Return the (x, y) coordinate for the center point of the cell that contains the specified text.  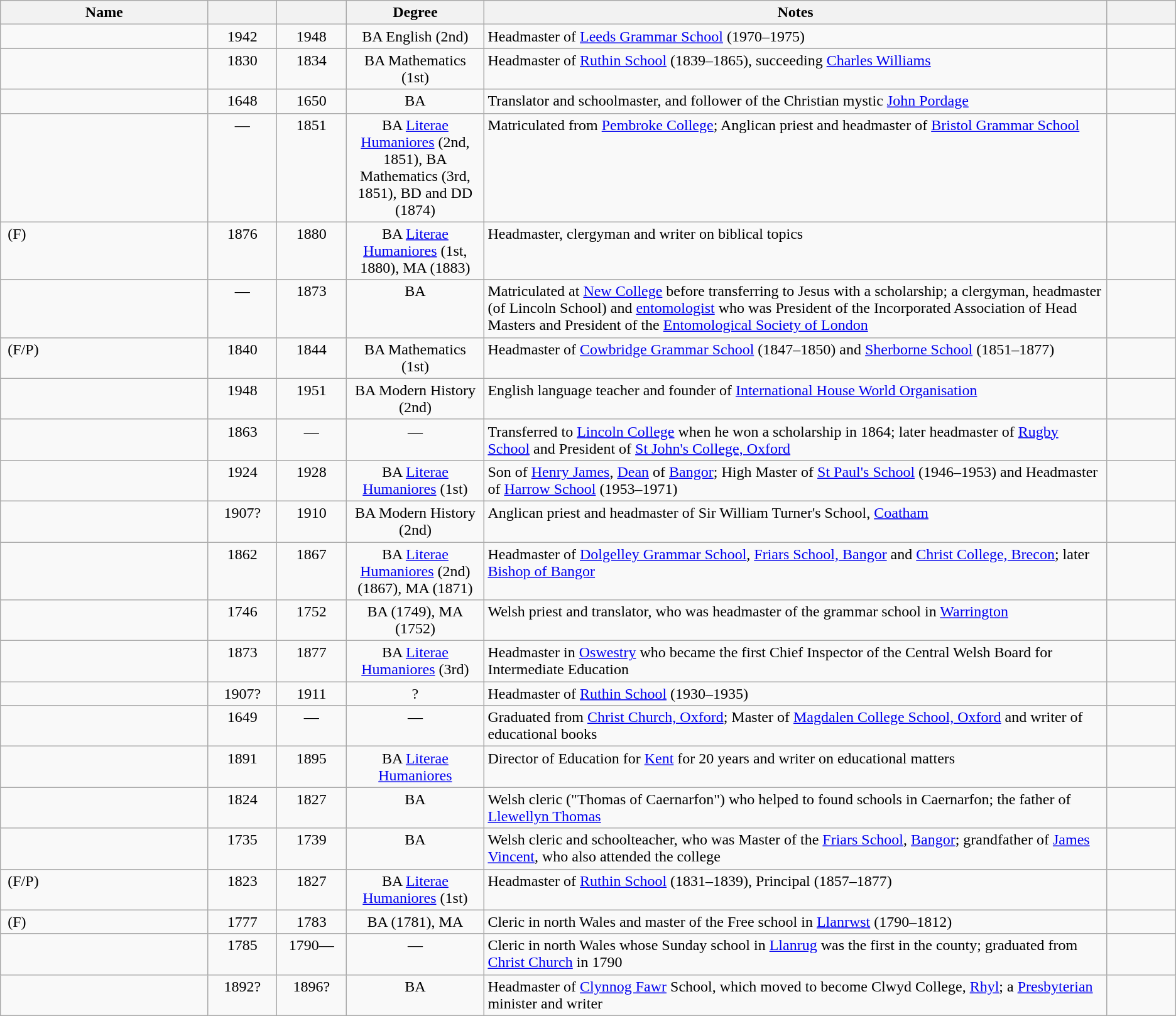
Name (104, 13)
1880 (312, 251)
BA Literae Humaniores (1st, 1880), MA (1883) (415, 251)
1735 (242, 848)
BA Literae Humaniores (415, 767)
Headmaster of Clynnog Fawr School, which moved to become Clwyd College, Rhyl; a Presbyterian minister and writer (795, 995)
Headmaster of Dolgelley Grammar School, Friars School, Bangor and Christ College, Brecon; later Bishop of Bangor (795, 571)
Welsh cleric and schoolteacher, who was Master of the Friars School, Bangor; grandfather of James Vincent, who also attended the college (795, 848)
1823 (242, 890)
Cleric in north Wales whose Sunday school in Llanrug was the first in the county; graduated from Christ Church in 1790 (795, 954)
1650 (312, 101)
BA English (2nd) (415, 36)
1648 (242, 101)
Degree (415, 13)
Matriculated from Pembroke College; Anglican priest and headmaster of Bristol Grammar School (795, 167)
Director of Education for Kent for 20 years and writer on educational matters (795, 767)
1840 (242, 358)
Anglican priest and headmaster of Sir William Turner's School, Coatham (795, 522)
Headmaster of Leeds Grammar School (1970–1975) (795, 36)
1862 (242, 571)
BA Literae Humaniores (2nd) (1867), MA (1871) (415, 571)
1910 (312, 522)
BA Literae Humaniores (2nd, 1851), BA Mathematics (3rd, 1851), BD and DD (1874) (415, 167)
1942 (242, 36)
1892? (242, 995)
1951 (312, 398)
English language teacher and founder of International House World Organisation (795, 398)
1777 (242, 922)
Notes (795, 13)
Headmaster of Ruthin School (1930–1935) (795, 694)
1877 (312, 661)
1834 (312, 69)
1896? (312, 995)
1911 (312, 694)
Headmaster of Cowbridge Grammar School (1847–1850) and Sherborne School (1851–1877) (795, 358)
Headmaster in Oswestry who became the first Chief Inspector of the Central Welsh Board for Intermediate Education (795, 661)
Translator and schoolmaster, and follower of the Christian mystic John Pordage (795, 101)
1746 (242, 621)
1924 (242, 480)
1895 (312, 767)
1649 (242, 726)
1867 (312, 571)
Welsh priest and translator, who was headmaster of the grammar school in Warrington (795, 621)
Headmaster of Ruthin School (1839–1865), succeeding Charles Williams (795, 69)
1790— (312, 954)
1824 (242, 808)
1851 (312, 167)
1876 (242, 251)
1785 (242, 954)
Graduated from Christ Church, Oxford; Master of Magdalen College School, Oxford and writer of educational books (795, 726)
1783 (312, 922)
Son of Henry James, Dean of Bangor; High Master of St Paul's School (1946–1953) and Headmaster of Harrow School (1953–1971) (795, 480)
Welsh cleric ("Thomas of Caernarfon") who helped to found schools in Caernarfon; the father of Llewellyn Thomas (795, 808)
1844 (312, 358)
Transferred to Lincoln College when he won a scholarship in 1864; later headmaster of Rugby School and President of St John's College, Oxford (795, 440)
Headmaster of Ruthin School (1831–1839), Principal (1857–1877) (795, 890)
Headmaster, clergyman and writer on biblical topics (795, 251)
1863 (242, 440)
BA Literae Humaniores (3rd) (415, 661)
1830 (242, 69)
1739 (312, 848)
1928 (312, 480)
BA (1781), MA (415, 922)
Cleric in north Wales and master of the Free school in Llanrwst (1790–1812) (795, 922)
BA (1749), MA (1752) (415, 621)
1891 (242, 767)
1752 (312, 621)
? (415, 694)
